Identify which cell holds the provided text, then report its (X, Y) central coordinate. 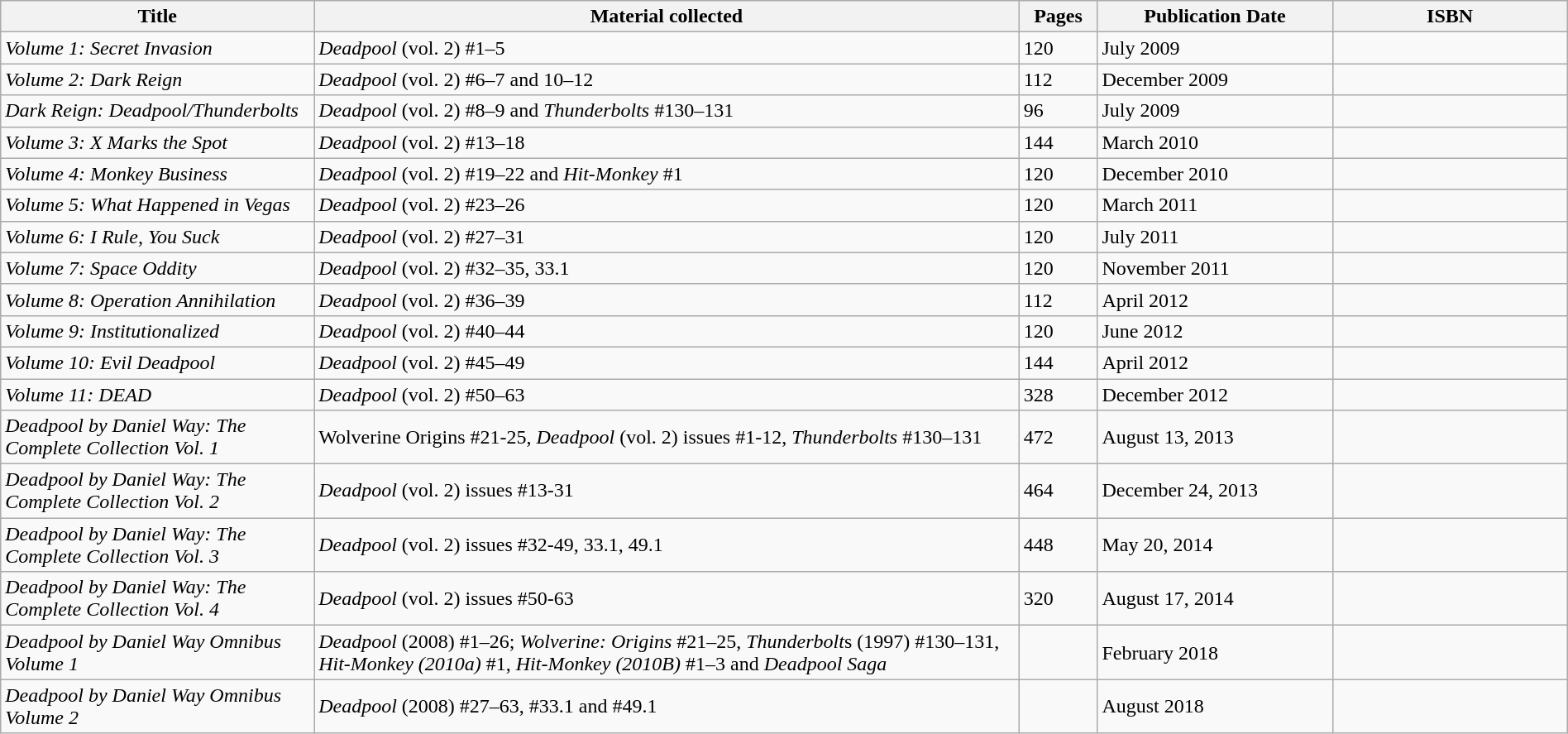
Volume 10: Evil Deadpool (157, 362)
96 (1059, 111)
Wolverine Origins #21-25, Deadpool (vol. 2) issues #1-12, Thunderbolts #130–131 (667, 437)
Deadpool by Daniel Way Omnibus Volume 2 (157, 707)
Deadpool (vol. 2) #6–7 and 10–12 (667, 79)
328 (1059, 395)
July 2011 (1215, 237)
Deadpool (vol. 2) issues #32-49, 33.1, 49.1 (667, 545)
448 (1059, 545)
Deadpool (2008) #27–63, #33.1 and #49.1 (667, 707)
December 24, 2013 (1215, 492)
320 (1059, 599)
Deadpool (vol. 2) #50–63 (667, 395)
Material collected (667, 17)
Deadpool (vol. 2) #13–18 (667, 142)
Deadpool (2008) #1–26; Wolverine: Origins #21–25, Thunderbolts (1997) #130–131, Hit-Monkey (2010a) #1, Hit-Monkey (2010B) #1–3 and Deadpool Saga (667, 652)
Volume 3: X Marks the Spot (157, 142)
Volume 6: I Rule, You Suck (157, 237)
464 (1059, 492)
Volume 8: Operation Annihilation (157, 300)
Publication Date (1215, 17)
Deadpool (vol. 2) #19–22 and Hit-Monkey #1 (667, 174)
Deadpool (vol. 2) #27–31 (667, 237)
Deadpool (vol. 2) #36–39 (667, 300)
August 2018 (1215, 707)
Deadpool by Daniel Way: The Complete Collection Vol. 2 (157, 492)
Deadpool by Daniel Way: The Complete Collection Vol. 1 (157, 437)
Volume 1: Secret Invasion (157, 48)
May 20, 2014 (1215, 545)
December 2009 (1215, 79)
Volume 7: Space Oddity (157, 268)
Deadpool by Daniel Way: The Complete Collection Vol. 3 (157, 545)
March 2011 (1215, 205)
Deadpool (vol. 2) #32–35, 33.1 (667, 268)
Deadpool (vol. 2) issues #50-63 (667, 599)
Volume 9: Institutionalized (157, 331)
Dark Reign: Deadpool/Thunderbolts (157, 111)
Deadpool (vol. 2) issues #13-31 (667, 492)
Volume 11: DEAD (157, 395)
Deadpool (vol. 2) #1–5 (667, 48)
Volume 5: What Happened in Vegas (157, 205)
Deadpool (vol. 2) #8–9 and Thunderbolts #130–131 (667, 111)
472 (1059, 437)
August 17, 2014 (1215, 599)
Deadpool (vol. 2) #23–26 (667, 205)
Volume 2: Dark Reign (157, 79)
Pages (1059, 17)
Title (157, 17)
ISBN (1450, 17)
August 13, 2013 (1215, 437)
Deadpool (vol. 2) #40–44 (667, 331)
Deadpool (vol. 2) #45–49 (667, 362)
February 2018 (1215, 652)
Deadpool by Daniel Way Omnibus Volume 1 (157, 652)
Volume 4: Monkey Business (157, 174)
December 2012 (1215, 395)
June 2012 (1215, 331)
November 2011 (1215, 268)
December 2010 (1215, 174)
Deadpool by Daniel Way: The Complete Collection Vol. 4 (157, 599)
March 2010 (1215, 142)
